Identify which cell holds the provided text, then report its [X, Y] central coordinate. 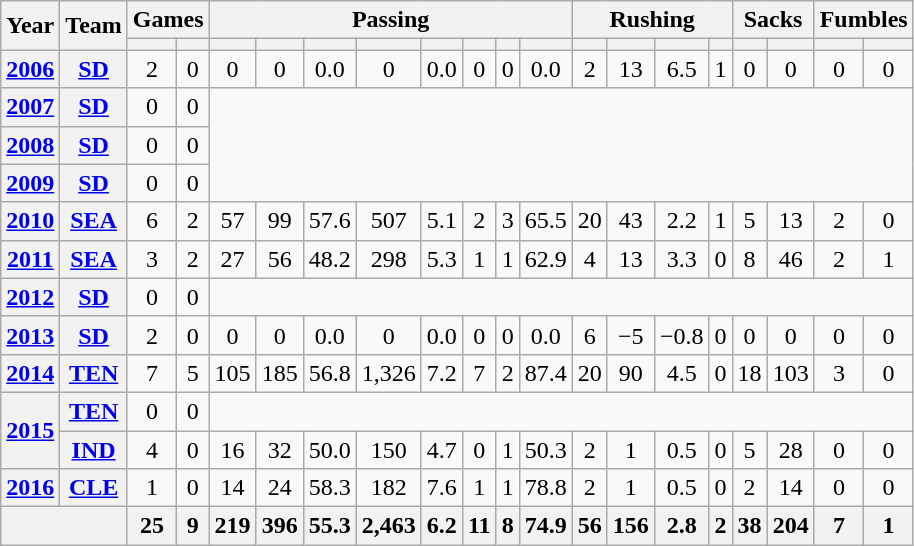
5.1 [442, 221]
Year [30, 26]
2010 [30, 221]
150 [388, 449]
IND [94, 449]
2,463 [388, 526]
2013 [30, 335]
Sacks [773, 20]
48.2 [330, 259]
57.6 [330, 221]
57 [232, 221]
74.9 [546, 526]
56.8 [330, 373]
298 [388, 259]
5.3 [442, 259]
CLE [94, 488]
6.5 [682, 69]
99 [280, 221]
2014 [30, 373]
156 [630, 526]
2011 [30, 259]
32 [280, 449]
9 [193, 526]
507 [388, 221]
46 [790, 259]
Passing [390, 20]
2016 [30, 488]
18 [750, 373]
2006 [30, 69]
2.2 [682, 221]
103 [790, 373]
38 [750, 526]
11 [479, 526]
−5 [630, 335]
204 [790, 526]
58.3 [330, 488]
1,326 [388, 373]
Fumbles [864, 20]
Games [168, 20]
55.3 [330, 526]
90 [630, 373]
24 [280, 488]
105 [232, 373]
2008 [30, 145]
78.8 [546, 488]
6.2 [442, 526]
7.2 [442, 373]
62.9 [546, 259]
182 [388, 488]
27 [232, 259]
396 [280, 526]
Team [94, 26]
Rushing [652, 20]
185 [280, 373]
4.7 [442, 449]
43 [630, 221]
2015 [30, 430]
2007 [30, 107]
16 [232, 449]
50.3 [546, 449]
4.5 [682, 373]
7.6 [442, 488]
25 [152, 526]
87.4 [546, 373]
65.5 [546, 221]
50.0 [330, 449]
2012 [30, 297]
3.3 [682, 259]
28 [790, 449]
−0.8 [682, 335]
219 [232, 526]
2.8 [682, 526]
2009 [30, 183]
